Search for the cell housing the specified text and yield its (x, y) center coordinate. 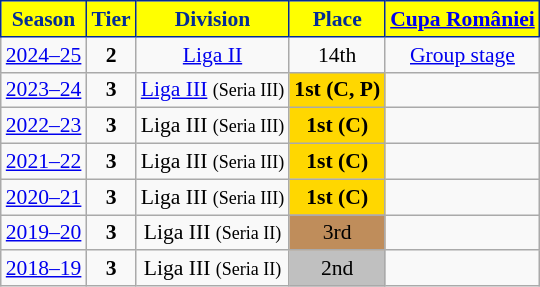
2019–20 (44, 233)
2024–25 (44, 55)
Division (213, 19)
2018–19 (44, 269)
Season (44, 19)
2021–22 (44, 162)
2nd (337, 269)
1st (C, P) (337, 90)
Group stage (462, 55)
Place (337, 19)
2020–21 (44, 197)
2022–23 (44, 126)
3rd (337, 233)
14th (337, 55)
2 (110, 55)
Liga II (213, 55)
Cupa României (462, 19)
2023–24 (44, 90)
Tier (110, 19)
